Scan for the cell matching the given text and deliver its (x, y) coordinate at center. 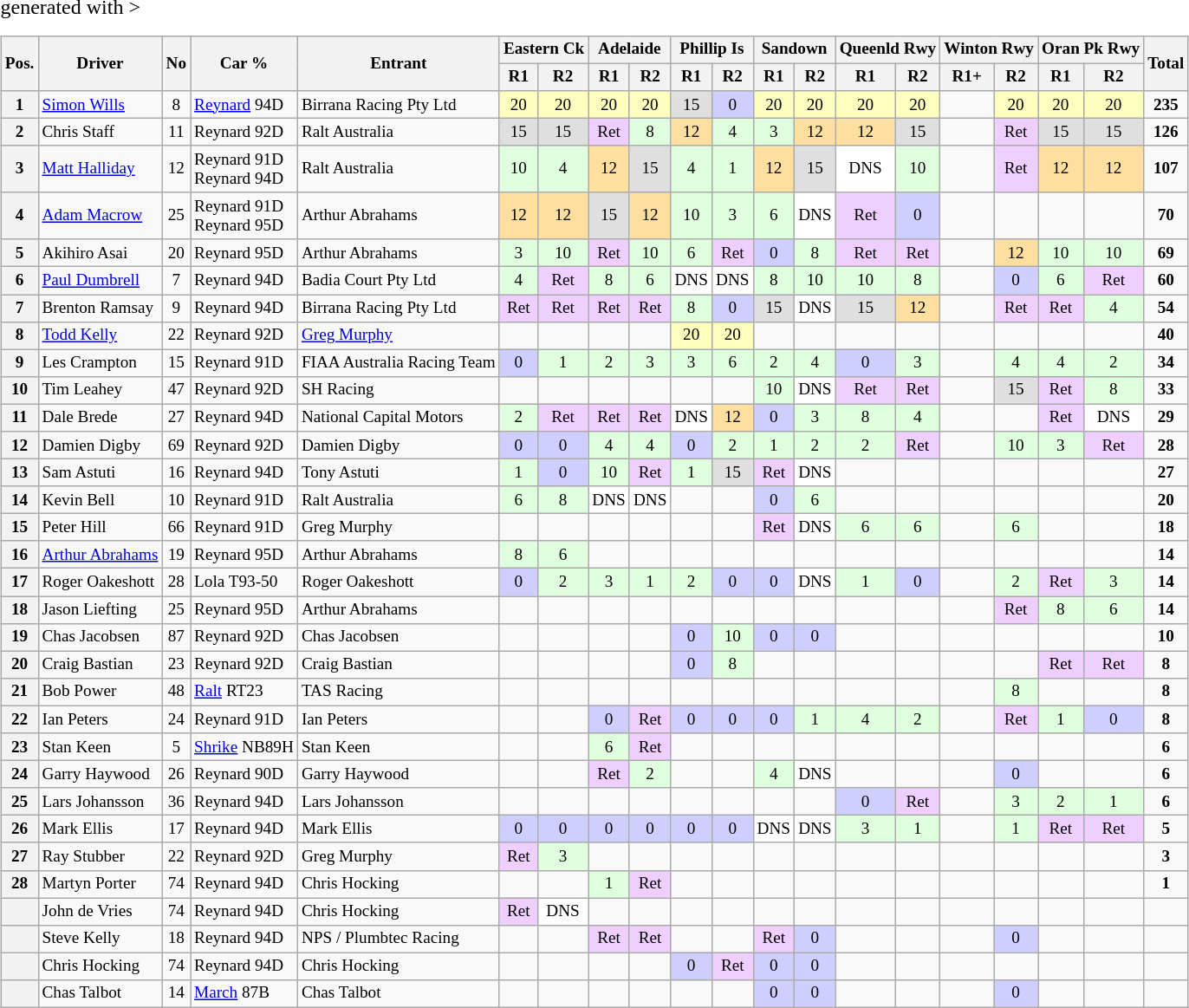
Chris Staff (101, 132)
Les Crampton (101, 363)
Sandown (794, 49)
Phillip Is (712, 49)
Ralt RT23 (244, 693)
34 (1166, 363)
Ray Stubber (101, 856)
Adelaide (629, 49)
Simon Wills (101, 105)
Entrant (399, 62)
Badia Court Pty Ltd (399, 281)
No (177, 62)
126 (1166, 132)
54 (1166, 309)
Eastern Ck (543, 49)
Todd Kelly (101, 335)
National Capital Motors (399, 418)
Steve Kelly (101, 939)
48 (177, 693)
Sam Astuti (101, 472)
Oran Pk Rwy (1091, 49)
Jason Liefting (101, 610)
40 (1166, 335)
Reynard 90D (244, 774)
33 (1166, 390)
Kevin Bell (101, 500)
Adam Macrow (101, 216)
21 (19, 693)
87 (177, 637)
SH Racing (399, 390)
Reynard 91DReynard 94D (244, 169)
235 (1166, 105)
TAS Racing (399, 693)
Pos. (19, 62)
March 87B (244, 994)
Brenton Ramsay (101, 309)
Dale Brede (101, 418)
Bob Power (101, 693)
Paul Dumbrell (101, 281)
John de Vries (101, 912)
Tony Astuti (399, 472)
NPS / Plumbtec Racing (399, 939)
Lola T93-50 (244, 582)
Matt Halliday (101, 169)
Queenld Rwy (887, 49)
Total (1166, 62)
Car % (244, 62)
Reynard 91DReynard 95D (244, 216)
Akihiro Asai (101, 253)
36 (177, 802)
Peter Hill (101, 528)
Martyn Porter (101, 884)
107 (1166, 169)
60 (1166, 281)
Tim Leahey (101, 390)
66 (177, 528)
29 (1166, 418)
70 (1166, 216)
13 (19, 472)
Shrike NB89H (244, 747)
47 (177, 390)
FIAA Australia Racing Team (399, 363)
R1+ (967, 77)
Driver (101, 62)
Winton Rwy (990, 49)
